Output the [x, y] coordinate of the center of the cell containing the given text.  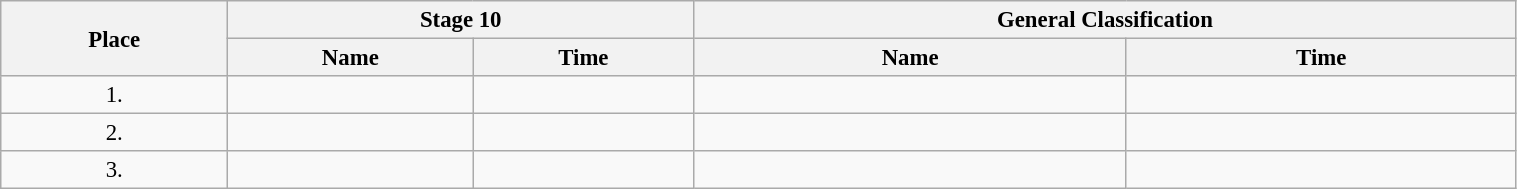
2. [114, 133]
General Classification [1105, 20]
Place [114, 38]
1. [114, 95]
Stage 10 [461, 20]
3. [114, 170]
